Scan for the cell matching the given text and deliver its [x, y] coordinate at center. 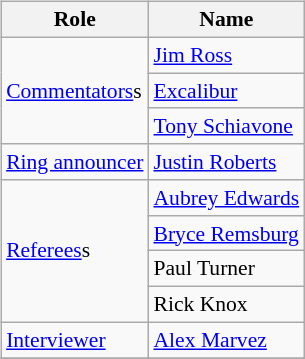
Tony Schiavone [226, 126]
Aubrey Edwards [226, 198]
Interviewer [74, 340]
Commentatorss [74, 90]
Ring announcer [74, 162]
Role [74, 20]
Alex Marvez [226, 340]
Justin Roberts [226, 162]
Rick Knox [226, 305]
Jim Ross [226, 55]
Excalibur [226, 91]
Name [226, 20]
Refereess [74, 251]
Paul Turner [226, 269]
Bryce Remsburg [226, 233]
